Provide the (X, Y) coordinate of the cell's center where the given text is located.  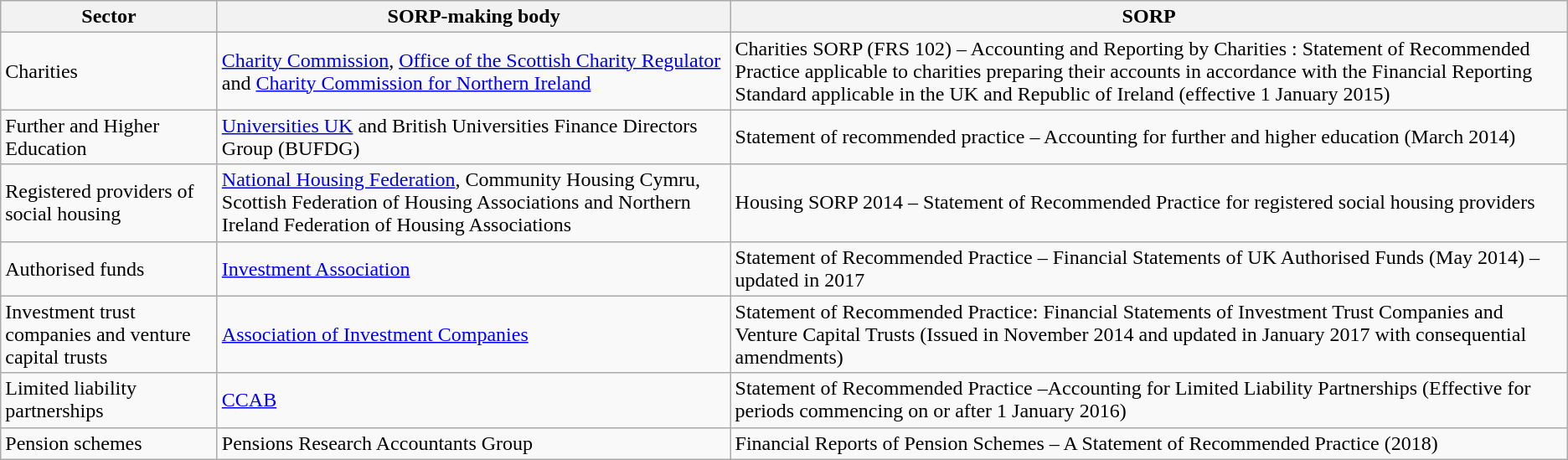
Registered providers of social housing (109, 203)
Investment Association (474, 268)
Investment trust companies and venture capital trusts (109, 334)
SORP (1149, 17)
Association of Investment Companies (474, 334)
Limited liability partnerships (109, 401)
Housing SORP 2014 – Statement of Recommended Practice for registered social housing providers (1149, 203)
Authorised funds (109, 268)
Pension schemes (109, 443)
Sector (109, 17)
Statement of recommended practice – Accounting for further and higher education (March 2014) (1149, 137)
Universities UK and British Universities Finance Directors Group (BUFDG) (474, 137)
Further and Higher Education (109, 137)
Statement of Recommended Practice –Accounting for Limited Liability Partnerships (Effective for periods commencing on or after 1 January 2016) (1149, 401)
Statement of Recommended Practice – Financial Statements of UK Authorised Funds (May 2014) – updated in 2017 (1149, 268)
Pensions Research Accountants Group (474, 443)
Financial Reports of Pension Schemes – A Statement of Recommended Practice (2018) (1149, 443)
Charities (109, 71)
Charity Commission, Office of the Scottish Charity Regulator and Charity Commission for Northern Ireland (474, 71)
SORP-making body (474, 17)
CCAB (474, 401)
